Extract the (X, Y) coordinate from the center of the cell holding the provided text.  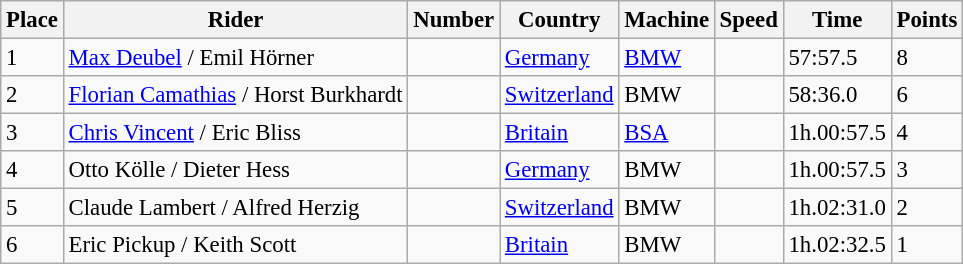
1h.02:31.0 (837, 208)
Florian Camathias / Horst Burkhardt (236, 95)
1h.02:32.5 (837, 245)
Eric Pickup / Keith Scott (236, 245)
Claude Lambert / Alfred Herzig (236, 208)
8 (926, 58)
Points (926, 20)
Speed (748, 20)
Rider (236, 20)
Country (560, 20)
Otto Kölle / Dieter Hess (236, 170)
Place (32, 20)
Max Deubel / Emil Hörner (236, 58)
5 (32, 208)
57:57.5 (837, 58)
Chris Vincent / Eric Bliss (236, 133)
58:36.0 (837, 95)
Machine (666, 20)
Time (837, 20)
Number (454, 20)
BSA (666, 133)
